Scan for the cell matching the given text and deliver its [X, Y] coordinate at center. 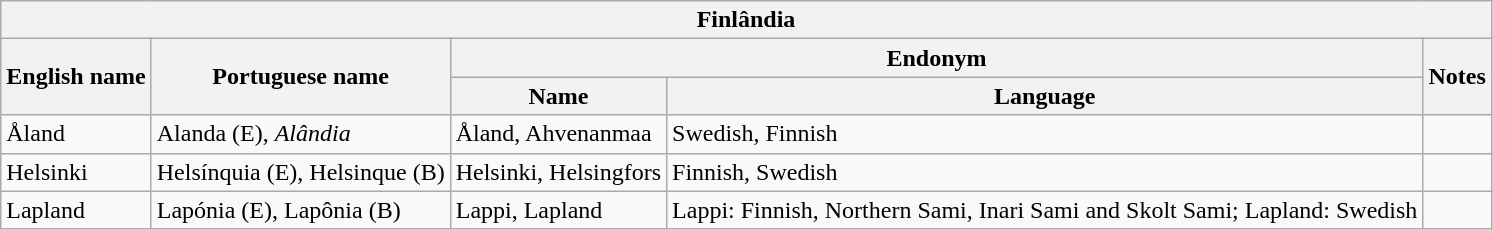
Åland, Ahvenanmaa [558, 134]
Lappi: Finnish, Northern Sami, Inari Sami and Skolt Sami; Lapland: Swedish [1045, 210]
Helsinki [76, 172]
Finlândia [746, 20]
Finnish, Swedish [1045, 172]
Alanda (E), Alândia [300, 134]
Lapland [76, 210]
Lappi, Lapland [558, 210]
Swedish, Finnish [1045, 134]
Helsínquia (E), Helsinque (B) [300, 172]
Åland [76, 134]
English name [76, 77]
Endonym [936, 58]
Lapónia (E), Lapônia (B) [300, 210]
Name [558, 96]
Helsinki, Helsingfors [558, 172]
Portuguese name [300, 77]
Notes [1457, 77]
Language [1045, 96]
